Search for the cell housing the specified text and yield its [x, y] center coordinate. 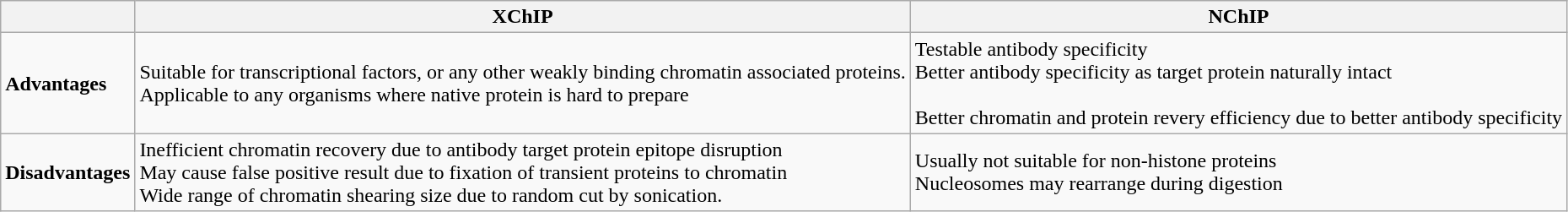
Advantages [67, 83]
XChIP [523, 17]
Disadvantages [67, 172]
NChIP [1238, 17]
Usually not suitable for non-histone proteinsNucleosomes may rearrange during digestion [1238, 172]
